Find where the given text appears and provide that cell's center as (X, Y) coordinate. 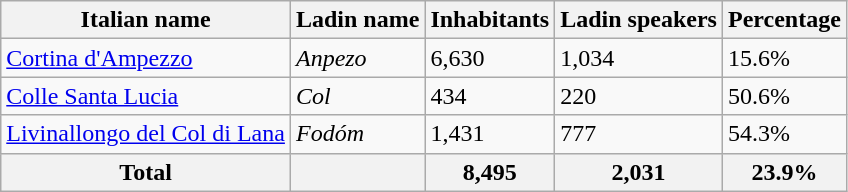
1,431 (490, 134)
777 (639, 134)
50.6% (784, 96)
220 (639, 96)
23.9% (784, 172)
54.3% (784, 134)
8,495 (490, 172)
Ladin name (357, 20)
434 (490, 96)
Col (357, 96)
6,630 (490, 58)
Total (146, 172)
Ladin speakers (639, 20)
15.6% (784, 58)
Livinallongo del Col di Lana (146, 134)
2,031 (639, 172)
1,034 (639, 58)
Anpezo (357, 58)
Inhabitants (490, 20)
Percentage (784, 20)
Italian name (146, 20)
Fodóm (357, 134)
Colle Santa Lucia (146, 96)
Cortina d'Ampezzo (146, 58)
